Locate the cell with the specified text and output its [X, Y] center coordinate. 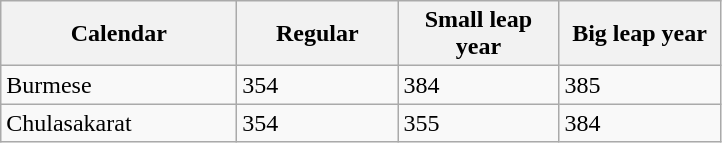
355 [478, 123]
Burmese [119, 85]
Small leap year [478, 34]
Big leap year [640, 34]
Calendar [119, 34]
Chulasakarat [119, 123]
Regular [318, 34]
385 [640, 85]
